Detect which cell encompasses the target text, then output its (X, Y) center coordinate. 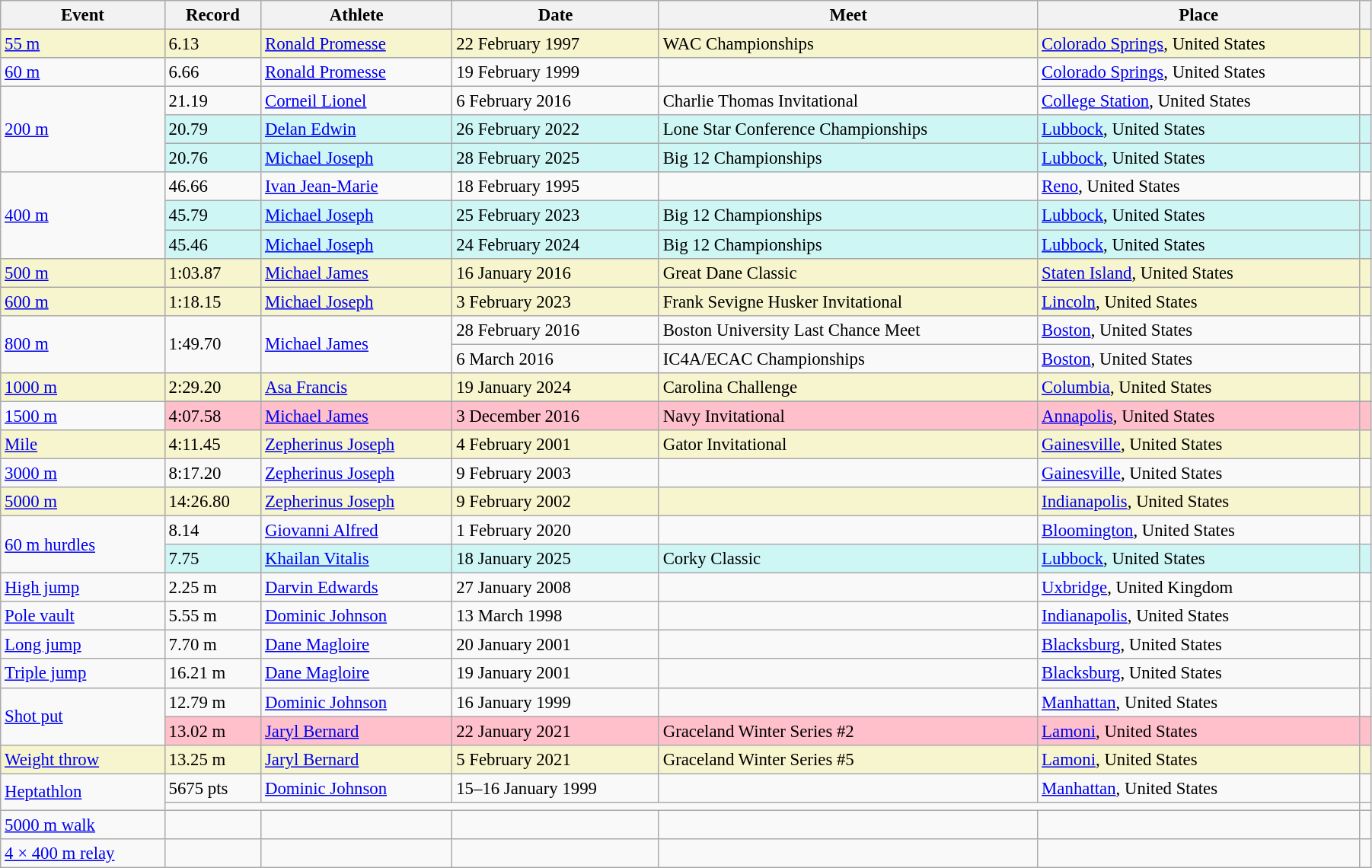
22 January 2021 (556, 731)
Date (556, 15)
18 January 2025 (556, 559)
Staten Island, United States (1198, 273)
Graceland Winter Series #5 (848, 759)
1:03.87 (212, 273)
28 February 2016 (556, 330)
Reno, United States (1198, 187)
25 February 2023 (556, 215)
5675 pts (212, 788)
Khailan Vitalis (356, 559)
800 m (82, 344)
1000 m (82, 388)
Navy Invitational (848, 416)
200 m (82, 129)
14:26.80 (212, 502)
Event (82, 15)
20 January 2001 (556, 645)
Charlie Thomas Invitational (848, 101)
Weight throw (82, 759)
1500 m (82, 416)
6.66 (212, 72)
4 February 2001 (556, 445)
Lone Star Conference Championships (848, 129)
7.70 m (212, 645)
24 February 2024 (556, 244)
400 m (82, 215)
9 February 2003 (556, 473)
20.76 (212, 158)
Columbia, United States (1198, 388)
19 January 2001 (556, 674)
Carolina Challenge (848, 388)
60 m hurdles (82, 545)
16 January 2016 (556, 273)
5000 m (82, 502)
4 × 400 m relay (82, 854)
Shot put (82, 716)
Asa Francis (356, 388)
500 m (82, 273)
2.25 m (212, 588)
Bloomington, United States (1198, 531)
Frank Sevigne Husker Invitational (848, 302)
2:29.20 (212, 388)
Ivan Jean-Marie (356, 187)
Place (1198, 15)
21.19 (212, 101)
26 February 2022 (556, 129)
27 January 2008 (556, 588)
Mile (82, 445)
16 January 1999 (556, 702)
4:07.58 (212, 416)
8.14 (212, 531)
Triple jump (82, 674)
Graceland Winter Series #2 (848, 731)
College Station, United States (1198, 101)
16.21 m (212, 674)
Darvin Edwards (356, 588)
Gator Invitational (848, 445)
600 m (82, 302)
Annapolis, United States (1198, 416)
13.02 m (212, 731)
3 February 2023 (556, 302)
45.79 (212, 215)
15–16 January 1999 (556, 788)
1:49.70 (212, 344)
Delan Edwin (356, 129)
3000 m (82, 473)
6.13 (212, 44)
Uxbridge, United Kingdom (1198, 588)
18 February 1995 (556, 187)
1 February 2020 (556, 531)
Long jump (82, 645)
4:11.45 (212, 445)
Meet (848, 15)
60 m (82, 72)
5 February 2021 (556, 759)
High jump (82, 588)
9 February 2002 (556, 502)
13.25 m (212, 759)
6 March 2016 (556, 359)
Lincoln, United States (1198, 302)
45.46 (212, 244)
Corky Classic (848, 559)
Boston University Last Chance Meet (848, 330)
19 February 1999 (556, 72)
8:17.20 (212, 473)
28 February 2025 (556, 158)
Pole vault (82, 616)
Giovanni Alfred (356, 531)
WAC Championships (848, 44)
5.55 m (212, 616)
3 December 2016 (556, 416)
13 March 1998 (556, 616)
Corneil Lionel (356, 101)
6 February 2016 (556, 101)
55 m (82, 44)
22 February 1997 (556, 44)
1:18.15 (212, 302)
20.79 (212, 129)
Athlete (356, 15)
46.66 (212, 187)
IC4A/ECAC Championships (848, 359)
Heptathlon (82, 792)
12.79 m (212, 702)
19 January 2024 (556, 388)
Great Dane Classic (848, 273)
7.75 (212, 559)
5000 m walk (82, 825)
Record (212, 15)
